Locate the cell with the specified text and output its (x, y) center coordinate. 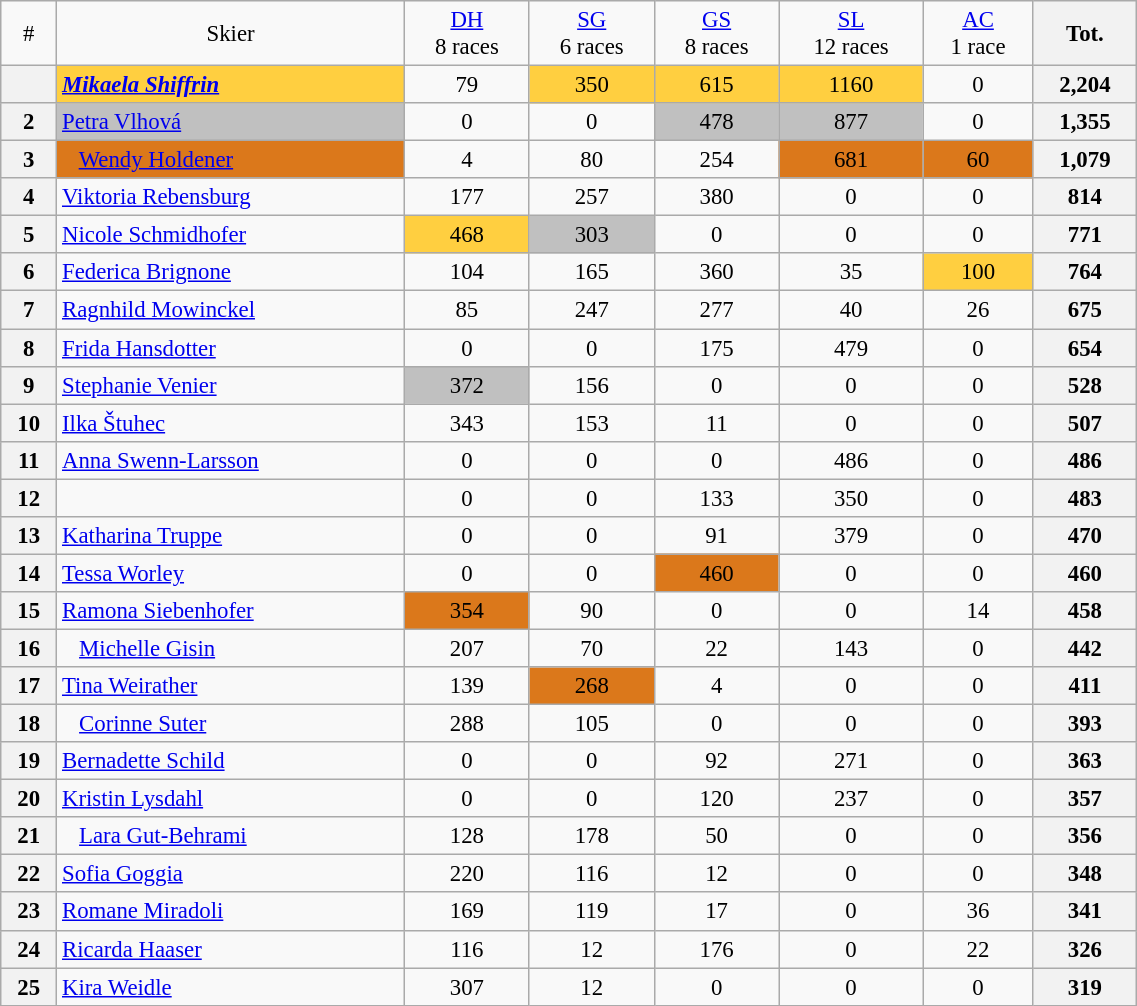
90 (592, 611)
104 (466, 273)
20 (29, 799)
10 (29, 423)
5 (29, 235)
Lara Gut-Behrami (231, 836)
470 (1085, 536)
360 (716, 273)
2,204 (1085, 85)
343 (466, 423)
357 (1085, 799)
DH8 races (466, 34)
271 (851, 761)
13 (29, 536)
468 (466, 235)
237 (851, 799)
Ricarda Haaser (231, 949)
Michelle Gisin (231, 648)
Tessa Worley (231, 573)
442 (1085, 648)
877 (851, 122)
Sofia Goggia (231, 874)
Corinne Suter (231, 724)
100 (978, 273)
36 (978, 912)
105 (592, 724)
133 (716, 498)
60 (978, 160)
143 (851, 648)
363 (1085, 761)
Tot. (1085, 34)
120 (716, 799)
528 (1085, 385)
379 (851, 536)
Federica Brignone (231, 273)
19 (29, 761)
356 (1085, 836)
156 (592, 385)
483 (1085, 498)
Kristin Lysdahl (231, 799)
85 (466, 310)
178 (592, 836)
153 (592, 423)
411 (1085, 686)
247 (592, 310)
Ilka Štuhec (231, 423)
507 (1085, 423)
3 (29, 160)
70 (592, 648)
220 (466, 874)
9 (29, 385)
288 (466, 724)
372 (466, 385)
16 (29, 648)
Kira Weidle (231, 987)
Tina Weirather (231, 686)
479 (851, 348)
207 (466, 648)
341 (1085, 912)
176 (716, 949)
# (29, 34)
Ragnhild Mowinckel (231, 310)
Viktoria Rebensburg (231, 197)
458 (1085, 611)
50 (716, 836)
Mikaela Shiffrin (231, 85)
348 (1085, 874)
2 (29, 122)
Frida Hansdotter (231, 348)
Katharina Truppe (231, 536)
80 (592, 160)
7 (29, 310)
Romane Miradoli (231, 912)
1,355 (1085, 122)
354 (466, 611)
380 (716, 197)
AC1 race (978, 34)
128 (466, 836)
Bernadette Schild (231, 761)
1,079 (1085, 160)
169 (466, 912)
675 (1085, 310)
Anna Swenn-Larsson (231, 460)
Wendy Holdener (231, 160)
23 (29, 912)
771 (1085, 235)
139 (466, 686)
Stephanie Venier (231, 385)
GS8 races (716, 34)
681 (851, 160)
Nicole Schmidhofer (231, 235)
Petra Vlhová (231, 122)
SG6 races (592, 34)
393 (1085, 724)
268 (592, 686)
177 (466, 197)
92 (716, 761)
277 (716, 310)
119 (592, 912)
25 (29, 987)
175 (716, 348)
764 (1085, 273)
79 (466, 85)
654 (1085, 348)
319 (1085, 987)
8 (29, 348)
326 (1085, 949)
21 (29, 836)
24 (29, 949)
35 (851, 273)
615 (716, 85)
18 (29, 724)
165 (592, 273)
15 (29, 611)
1160 (851, 85)
Ramona Siebenhofer (231, 611)
40 (851, 310)
SL12 races (851, 34)
814 (1085, 197)
307 (466, 987)
254 (716, 160)
257 (592, 197)
303 (592, 235)
Skier (231, 34)
478 (716, 122)
6 (29, 273)
91 (716, 536)
26 (978, 310)
